Find where the given text appears and provide that cell's center as (X, Y) coordinate. 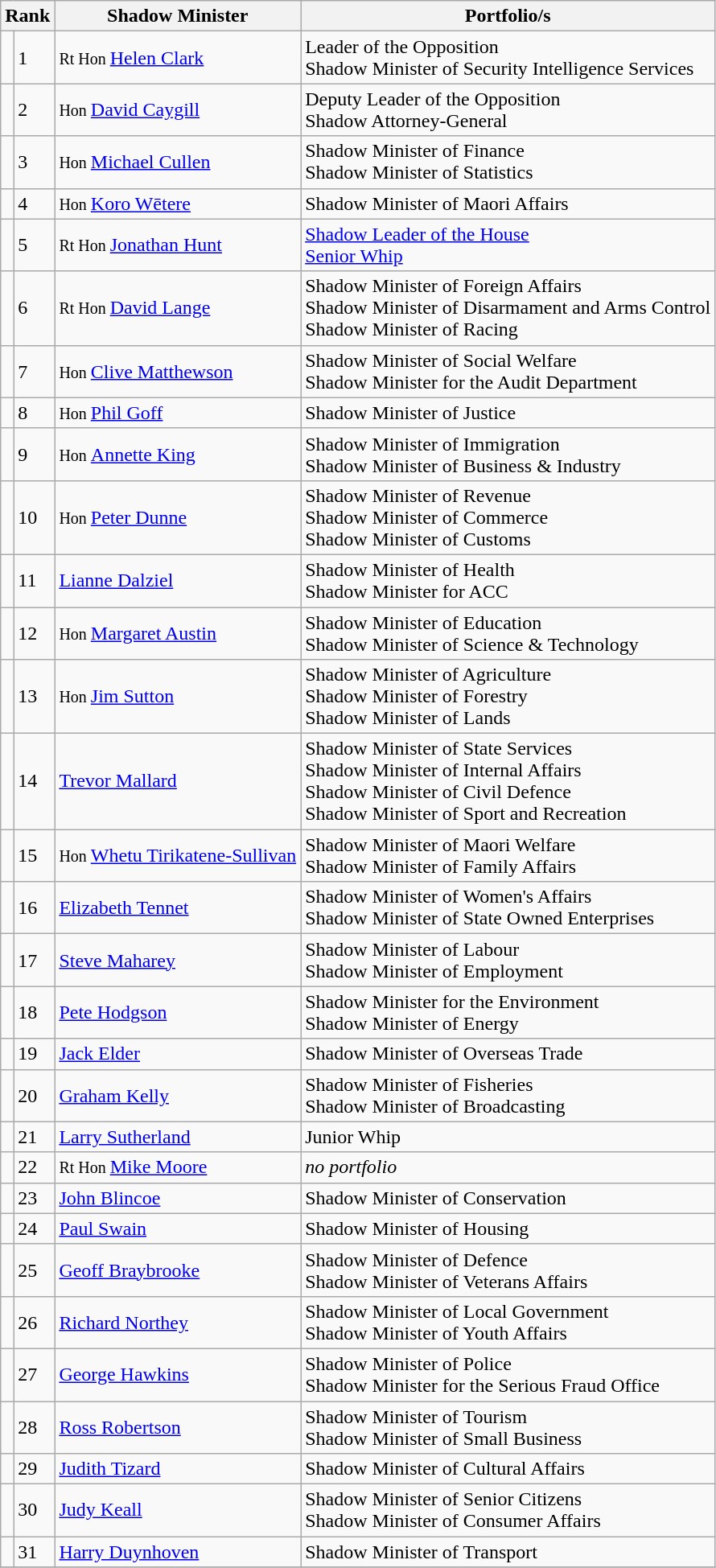
17 (34, 961)
Shadow Minister of Justice (508, 413)
1 (34, 58)
11 (34, 581)
Richard Northey (178, 1323)
10 (34, 517)
Junior Whip (508, 1137)
Jack Elder (178, 1054)
Larry Sutherland (178, 1137)
Rt Hon Helen Clark (178, 58)
Shadow Minister of Women's AffairsShadow Minister of State Owned Enterprises (508, 907)
Shadow Minister of DefenceShadow Minister of Veterans Affairs (508, 1270)
Shadow Minister of State ServicesShadow Minister of Internal AffairsShadow Minister of Civil DefenceShadow Minister of Sport and Recreation (508, 782)
14 (34, 782)
Trevor Mallard (178, 782)
9 (34, 454)
19 (34, 1054)
4 (34, 204)
6 (34, 308)
12 (34, 632)
Hon David Caygill (178, 109)
Lianne Dalziel (178, 581)
Shadow Minister of AgricultureShadow Minister of ForestryShadow Minister of Lands (508, 697)
John Blincoe (178, 1198)
5 (34, 245)
Shadow Minister of TourismShadow Minister of Small Business (508, 1427)
Hon Margaret Austin (178, 632)
Geoff Braybrooke (178, 1270)
8 (34, 413)
27 (34, 1374)
23 (34, 1198)
Rank (27, 16)
Rt Hon Jonathan Hunt (178, 245)
24 (34, 1228)
Shadow Minister of HealthShadow Minister for ACC (508, 581)
Harry Duynhoven (178, 1552)
Shadow Minister of Cultural Affairs (508, 1469)
Shadow Minister of RevenueShadow Minister of CommerceShadow Minister of Customs (508, 517)
Elizabeth Tennet (178, 907)
Portfolio/s (508, 16)
Hon Peter Dunne (178, 517)
Judith Tizard (178, 1469)
29 (34, 1469)
Hon Annette King (178, 454)
Shadow Minister of Housing (508, 1228)
Shadow Minister of Overseas Trade (508, 1054)
Judy Keall (178, 1511)
Shadow Minister of PoliceShadow Minister for the Serious Fraud Office (508, 1374)
Pete Hodgson (178, 1012)
25 (34, 1270)
28 (34, 1427)
Shadow Leader of the HouseSenior Whip (508, 245)
13 (34, 697)
30 (34, 1511)
Hon Clive Matthewson (178, 372)
Shadow Minister for the EnvironmentShadow Minister of Energy (508, 1012)
Hon Whetu Tirikatene-Sullivan (178, 856)
Shadow Minister of Maori WelfareShadow Minister of Family Affairs (508, 856)
no portfolio (508, 1167)
Paul Swain (178, 1228)
Shadow Minister of Social WelfareShadow Minister for the Audit Department (508, 372)
Ross Robertson (178, 1427)
Hon Koro Wētere (178, 204)
Shadow Minister of FinanceShadow Minister of Statistics (508, 163)
Shadow Minister of Conservation (508, 1198)
Shadow Minister of FisheriesShadow Minister of Broadcasting (508, 1096)
Shadow Minister of Foreign AffairsShadow Minister of Disarmament and Arms ControlShadow Minister of Racing (508, 308)
Hon Jim Sutton (178, 697)
26 (34, 1323)
18 (34, 1012)
Hon Phil Goff (178, 413)
3 (34, 163)
Shadow Minister of Transport (508, 1552)
31 (34, 1552)
George Hawkins (178, 1374)
Shadow Minister of Senior CitizensShadow Minister of Consumer Affairs (508, 1511)
Shadow Minister of Local GovernmentShadow Minister of Youth Affairs (508, 1323)
Leader of the OppositionShadow Minister of Security Intelligence Services (508, 58)
Deputy Leader of the OppositionShadow Attorney-General (508, 109)
Hon Michael Cullen (178, 163)
7 (34, 372)
Shadow Minister of Maori Affairs (508, 204)
20 (34, 1096)
Graham Kelly (178, 1096)
Rt Hon Mike Moore (178, 1167)
22 (34, 1167)
Shadow Minister of EducationShadow Minister of Science & Technology (508, 632)
Steve Maharey (178, 961)
Shadow Minister of ImmigrationShadow Minister of Business & Industry (508, 454)
Shadow Minister (178, 16)
21 (34, 1137)
Rt Hon David Lange (178, 308)
Shadow Minister of LabourShadow Minister of Employment (508, 961)
2 (34, 109)
16 (34, 907)
15 (34, 856)
